Determine the (X, Y) coordinate at the center of the cell enclosing the given text.  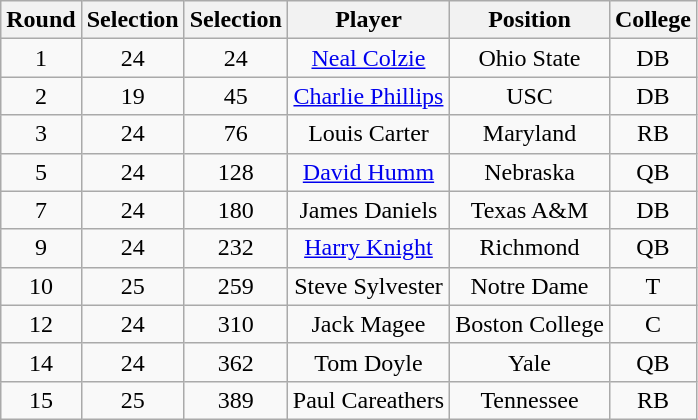
Charlie Phillips (368, 96)
10 (41, 286)
Position (530, 20)
Paul Careathers (368, 400)
7 (41, 210)
Tennessee (530, 400)
1 (41, 58)
Ohio State (530, 58)
Maryland (530, 134)
David Humm (368, 172)
2 (41, 96)
14 (41, 362)
389 (236, 400)
Neal Colzie (368, 58)
Steve Sylvester (368, 286)
Round (41, 20)
Texas A&M (530, 210)
362 (236, 362)
3 (41, 134)
19 (132, 96)
C (652, 324)
Richmond (530, 248)
12 (41, 324)
5 (41, 172)
Player (368, 20)
128 (236, 172)
College (652, 20)
180 (236, 210)
45 (236, 96)
Harry Knight (368, 248)
Boston College (530, 324)
USC (530, 96)
Tom Doyle (368, 362)
310 (236, 324)
T (652, 286)
259 (236, 286)
Nebraska (530, 172)
15 (41, 400)
Yale (530, 362)
James Daniels (368, 210)
76 (236, 134)
232 (236, 248)
Jack Magee (368, 324)
9 (41, 248)
Notre Dame (530, 286)
Louis Carter (368, 134)
